Scan for the cell matching the given text and deliver its (x, y) coordinate at center. 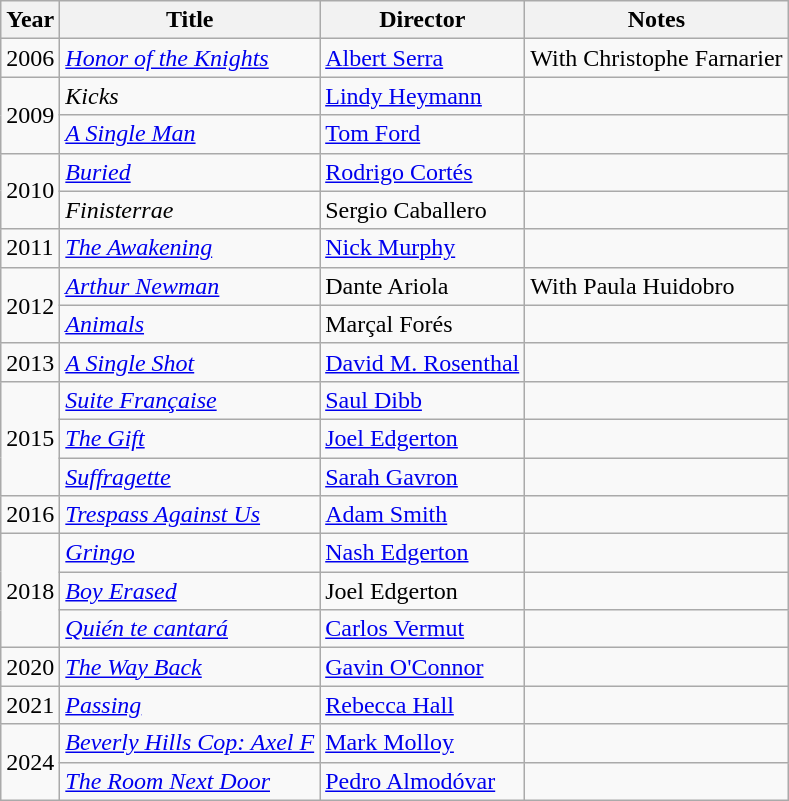
Suffragette (190, 477)
Arthur Newman (190, 286)
Carlos Vermut (422, 629)
The Way Back (190, 667)
Quién te cantará (190, 629)
Notes (656, 20)
Suite Française (190, 400)
Saul Dibb (422, 400)
Passing (190, 705)
Gringo (190, 553)
The Gift (190, 438)
Tom Ford (422, 134)
2018 (30, 591)
Mark Molloy (422, 743)
Honor of the Knights (190, 58)
David M. Rosenthal (422, 362)
Director (422, 20)
Boy Erased (190, 591)
Animals (190, 324)
Rebecca Hall (422, 705)
Nash Edgerton (422, 553)
Finisterrae (190, 210)
Sergio Caballero (422, 210)
A Single Man (190, 134)
2010 (30, 191)
2006 (30, 58)
Kicks (190, 96)
2013 (30, 362)
2015 (30, 438)
With Christophe Farnarier (656, 58)
Sarah Gavron (422, 477)
Gavin O'Connor (422, 667)
Nick Murphy (422, 248)
Title (190, 20)
Adam Smith (422, 515)
Lindy Heymann (422, 96)
With Paula Huidobro (656, 286)
2009 (30, 115)
2024 (30, 762)
Dante Ariola (422, 286)
2016 (30, 515)
A Single Shot (190, 362)
The Room Next Door (190, 781)
Pedro Almodóvar (422, 781)
Trespass Against Us (190, 515)
Year (30, 20)
Rodrigo Cortés (422, 172)
Beverly Hills Cop: Axel F (190, 743)
Marçal Forés (422, 324)
Albert Serra (422, 58)
Buried (190, 172)
2021 (30, 705)
2020 (30, 667)
2012 (30, 305)
The Awakening (190, 248)
2011 (30, 248)
